From the cell containing the given text, extract its center point as (x, y) coordinate. 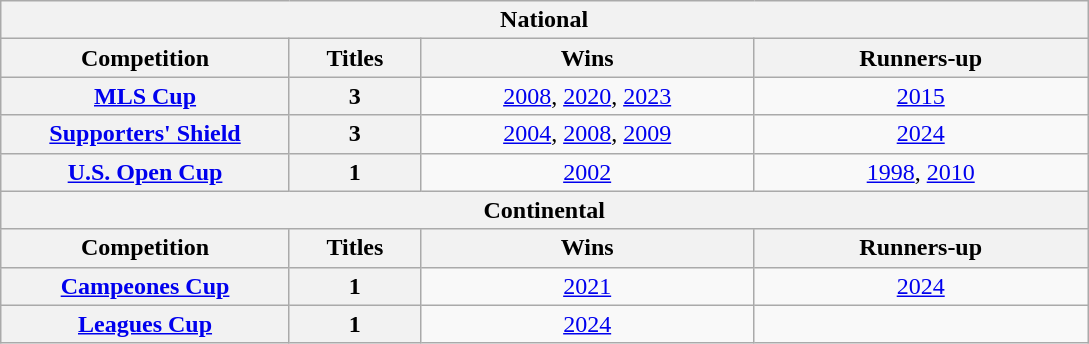
Campeones Cup (146, 286)
Leagues Cup (146, 324)
2015 (921, 96)
National (544, 20)
Continental (544, 210)
2008, 2020, 2023 (587, 96)
1998, 2010 (921, 172)
Supporters' Shield (146, 134)
2004, 2008, 2009 (587, 134)
2021 (587, 286)
MLS Cup (146, 96)
2002 (587, 172)
U.S. Open Cup (146, 172)
